Determine the (X, Y) coordinate at the center of the cell enclosing the given text.  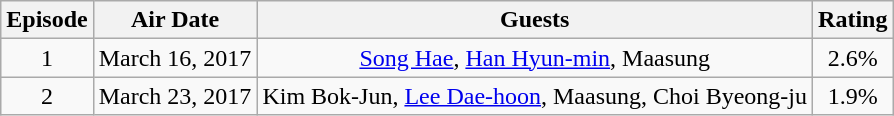
Song Hae, Han Hyun-min, Maasung (535, 58)
March 16, 2017 (175, 58)
2 (47, 96)
Kim Bok-Jun, Lee Dae-hoon, Maasung, Choi Byeong-ju (535, 96)
Rating (853, 20)
Air Date (175, 20)
Guests (535, 20)
Episode (47, 20)
March 23, 2017 (175, 96)
1.9% (853, 96)
1 (47, 58)
2.6% (853, 58)
